Capture the cell that displays the provided text and extract its [X, Y] central coordinate. 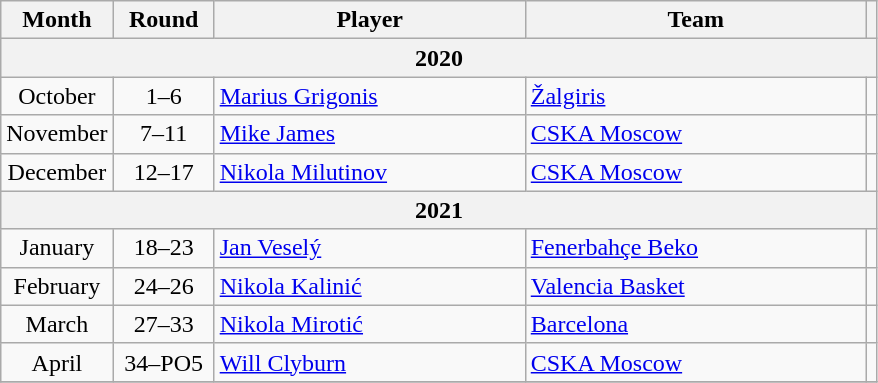
27–33 [164, 324]
Marius Grigonis [370, 96]
January [57, 248]
Valencia Basket [696, 286]
Month [57, 20]
Barcelona [696, 324]
Mike James [370, 134]
7–11 [164, 134]
October [57, 96]
December [57, 172]
1–6 [164, 96]
12–17 [164, 172]
18–23 [164, 248]
Nikola Kalinić [370, 286]
November [57, 134]
April [57, 362]
Nikola Milutinov [370, 172]
Fenerbahçe Beko [696, 248]
Žalgiris [696, 96]
24–26 [164, 286]
Round [164, 20]
March [57, 324]
Team [696, 20]
Will Clyburn [370, 362]
2021 [440, 210]
February [57, 286]
34–PO5 [164, 362]
2020 [440, 58]
Player [370, 20]
Jan Veselý [370, 248]
Nikola Mirotić [370, 324]
